Locate the cell with the specified text and output its (X, Y) center coordinate. 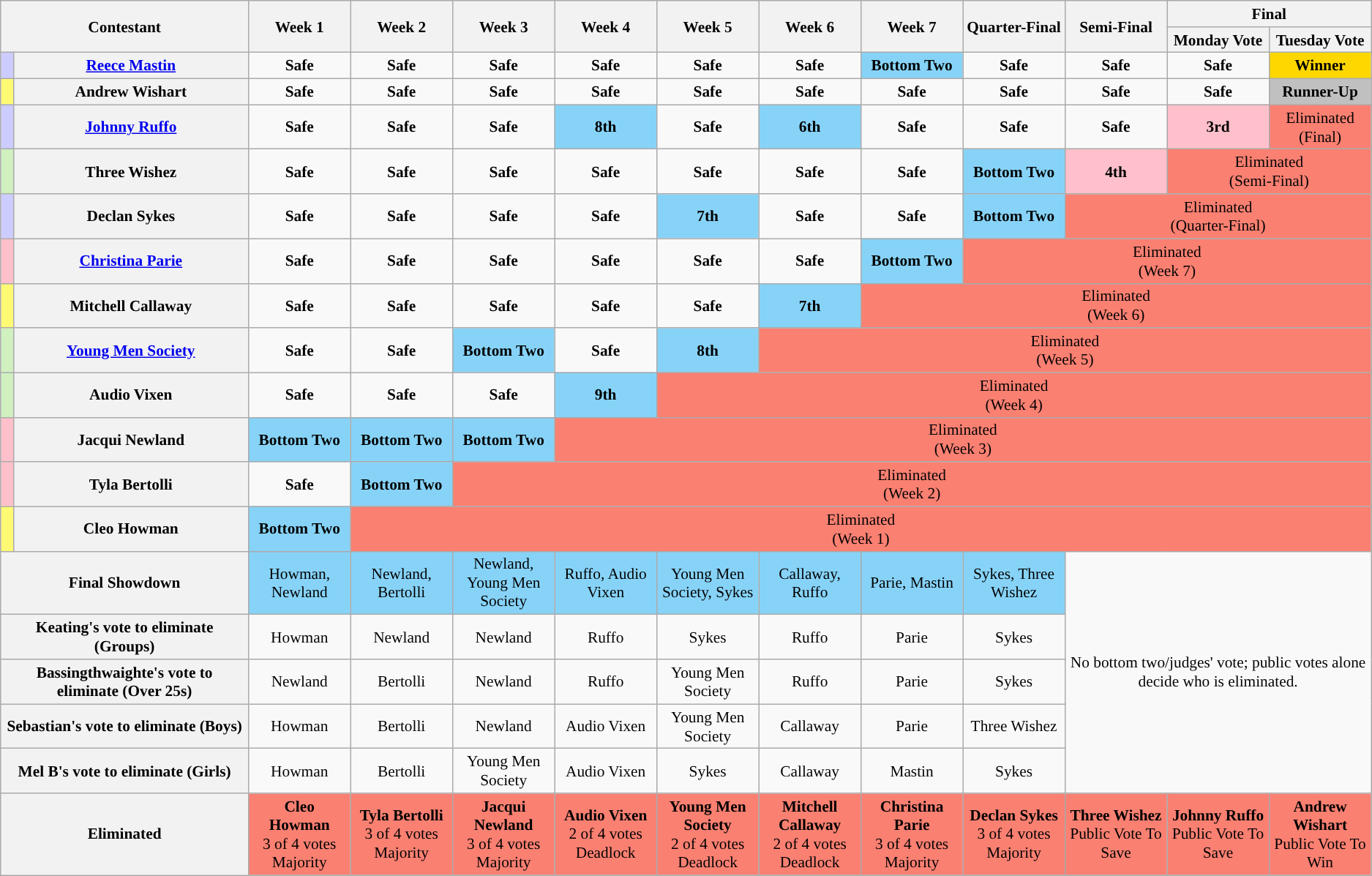
Keating's vote to eliminate (Groups) (124, 637)
Final (1269, 14)
Mel B's vote to eliminate (Girls) (124, 771)
Johnny Ruffo (130, 127)
Reece Mastin (130, 66)
Eliminated(Week 5) (1065, 350)
Final Showdown (124, 583)
Eliminated(Week 7) (1167, 261)
Andrew Wishart (130, 92)
Quarter-Final (1014, 26)
Christina Parie (130, 261)
Christina Parie3 of 4 votesMajority (912, 834)
Newland, Young Men Society (503, 583)
Eliminated(Week 4) (1014, 395)
Week 2 (401, 26)
Declan Sykes (130, 217)
Cleo Howman3 of 4 votesMajority (299, 834)
Callaway, Ruffo (809, 583)
Mitchell Callaway2 of 4 votesDeadlock (809, 834)
Mastin (912, 771)
Eliminated(Week 3) (963, 439)
Jacqui Newland (130, 439)
Sykes, Three Wishez (1014, 583)
4th (1115, 171)
Sebastian's vote to eliminate (Boys) (124, 726)
Semi-Final (1115, 26)
Tuesday Vote (1320, 40)
Winner (1320, 66)
Week 6 (809, 26)
Week 7 (912, 26)
Ruffo, Audio Vixen (606, 583)
Tyla Bertolli3 of 4 votesMajority (401, 834)
Tyla Bertolli (130, 484)
Young Men Society, Sykes (707, 583)
Eliminated(Week 1) (861, 528)
Contestant (124, 26)
Eliminated(Week 2) (912, 484)
6th (809, 127)
Week 5 (707, 26)
Week 4 (606, 26)
Young Men Society2 of 4 votesDeadlock (707, 834)
Cleo Howman (130, 528)
No bottom two/judges' vote; public votes alone decide who is eliminated. (1218, 672)
Monday Vote (1218, 40)
Eliminated(Final) (1320, 127)
Week 1 (299, 26)
Andrew WishartPublic Vote To Win (1320, 834)
Eliminated (124, 834)
3rd (1218, 127)
9th (606, 395)
Howman, Newland (299, 583)
Week 3 (503, 26)
Jacqui Newland3 of 4 votesMajority (503, 834)
Mitchell Callaway (130, 306)
Newland, Bertolli (401, 583)
Audio Vixen2 of 4 votesDeadlock (606, 834)
Runner-Up (1320, 92)
Parie, Mastin (912, 583)
Eliminated(Semi-Final) (1269, 171)
Johnny RuffoPublic Vote To Save (1218, 834)
Eliminated(Week 6) (1116, 306)
Eliminated(Quarter-Final) (1218, 217)
Declan Sykes3 of 4 votesMajority (1014, 834)
Three WishezPublic Vote To Save (1115, 834)
Bassingthwaighte's vote to eliminate (Over 25s) (124, 682)
